Return [X, Y] of the center of cell containing provided text 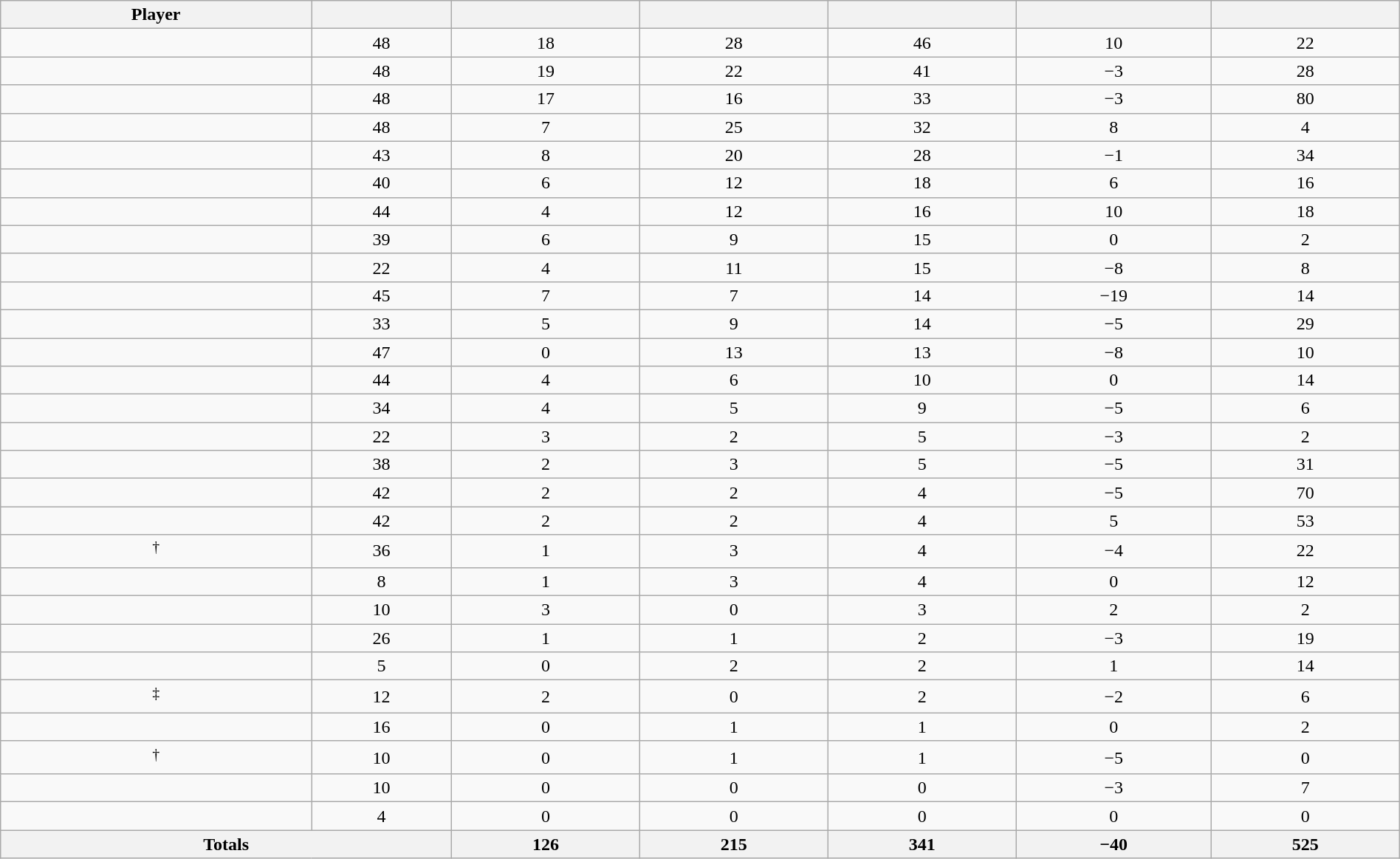
41 [922, 71]
25 [734, 127]
36 [382, 551]
−4 [1114, 551]
29 [1305, 324]
525 [1305, 844]
341 [922, 844]
32 [922, 127]
53 [1305, 521]
−2 [1114, 697]
−40 [1114, 844]
31 [1305, 465]
47 [382, 352]
‡ [157, 697]
39 [382, 239]
46 [922, 43]
38 [382, 465]
26 [382, 638]
−19 [1114, 295]
Player [157, 15]
40 [382, 183]
45 [382, 295]
17 [546, 99]
20 [734, 155]
215 [734, 844]
43 [382, 155]
80 [1305, 99]
−1 [1114, 155]
70 [1305, 493]
11 [734, 267]
Totals [226, 844]
126 [546, 844]
